Provide the (X, Y) coordinate of the cell's center where the given text is located.  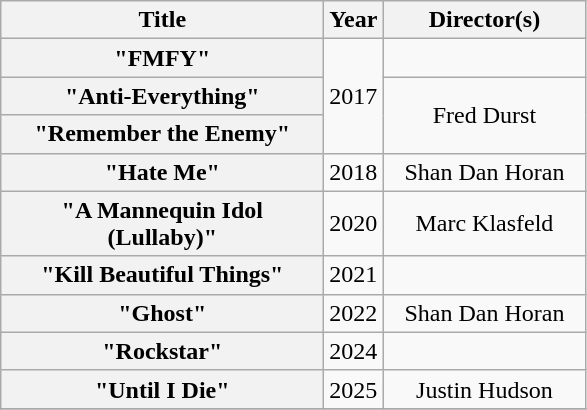
Year (354, 20)
2020 (354, 224)
"Anti-Everything" (162, 96)
Director(s) (484, 20)
2024 (354, 351)
"Ghost" (162, 313)
2025 (354, 389)
Fred Durst (484, 115)
"FMFY" (162, 58)
Marc Klasfeld (484, 224)
"Kill Beautiful Things" (162, 275)
2017 (354, 96)
2021 (354, 275)
"Hate Me" (162, 172)
"A Mannequin Idol (Lullaby)" (162, 224)
"Remember the Enemy" (162, 134)
Justin Hudson (484, 389)
2018 (354, 172)
"Rockstar" (162, 351)
"Until I Die" (162, 389)
Title (162, 20)
2022 (354, 313)
